Determine the (X, Y) coordinate at the center of the cell enclosing the given text.  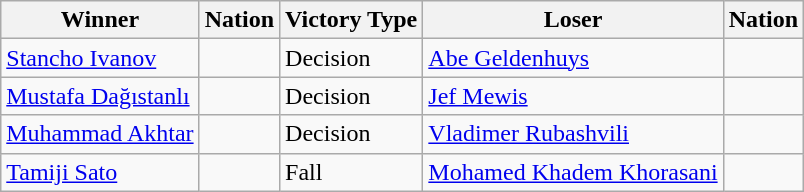
Loser (573, 20)
Abe Geldenhuys (573, 58)
Vladimer Rubashvili (573, 134)
Mohamed Khadem Khorasani (573, 172)
Muhammad Akhtar (100, 134)
Victory Type (352, 20)
Jef Mewis (573, 96)
Mustafa Dağıstanlı (100, 96)
Winner (100, 20)
Fall (352, 172)
Stancho Ivanov (100, 58)
Tamiji Sato (100, 172)
